Output the (x, y) coordinate of the center of the cell containing the given text.  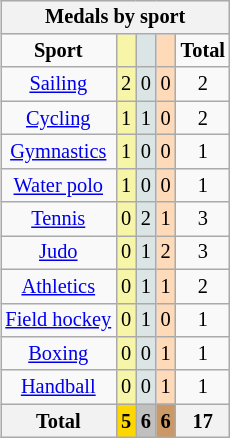
Field hockey (58, 320)
Cycling (58, 118)
Judo (58, 253)
Handball (58, 387)
Medals by sport (114, 17)
Boxing (58, 354)
5 (126, 421)
Water polo (58, 185)
Tennis (58, 219)
Athletics (58, 286)
Sailing (58, 84)
Sport (58, 51)
17 (203, 421)
Gymnastics (58, 152)
